Scan for the cell matching the given text and deliver its [X, Y] coordinate at center. 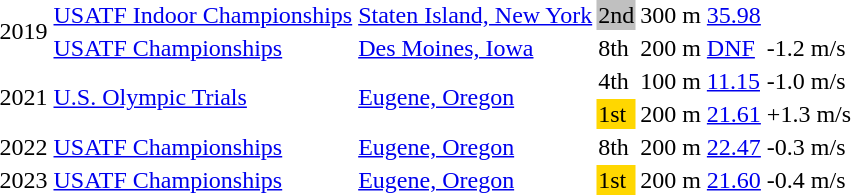
100 m [671, 81]
4th [616, 81]
Staten Island, New York [476, 15]
2nd [616, 15]
Des Moines, Iowa [476, 48]
35.98 [734, 15]
300 m [671, 15]
11.15 [734, 81]
22.47 [734, 147]
U.S. Olympic Trials [203, 98]
21.61 [734, 114]
DNF [734, 48]
USATF Indoor Championships [203, 15]
21.60 [734, 180]
